Return (x, y) of the center of cell containing provided text 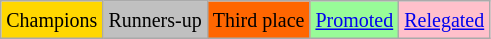
Promoted (354, 20)
Champions (52, 20)
Runners-up (155, 20)
Third place (258, 20)
Relegated (444, 20)
